Capture the cell that displays the provided text and extract its [X, Y] central coordinate. 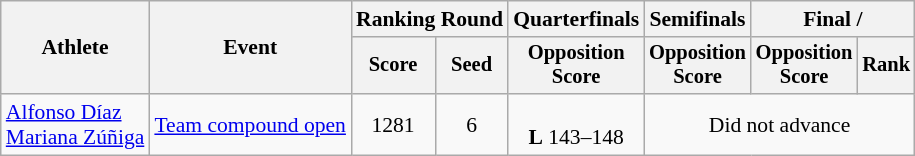
Rank [886, 66]
Event [250, 48]
Ranking Round [430, 19]
Team compound open [250, 124]
Alfonso DíazMariana Zúñiga [76, 124]
Seed [472, 66]
1281 [393, 124]
Final / [833, 19]
Quarterfinals [576, 19]
6 [472, 124]
L 143–148 [576, 124]
Semifinals [698, 19]
Did not advance [780, 124]
Athlete [76, 48]
Score [393, 66]
